Determine the [X, Y] coordinate at the center of the cell enclosing the given text.  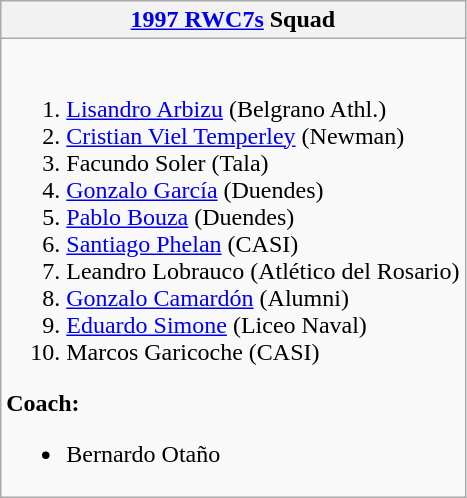
1997 RWC7s Squad [233, 20]
